Pinpoint the cell where the given text exists, returning its [x, y] midpoint coordinate. 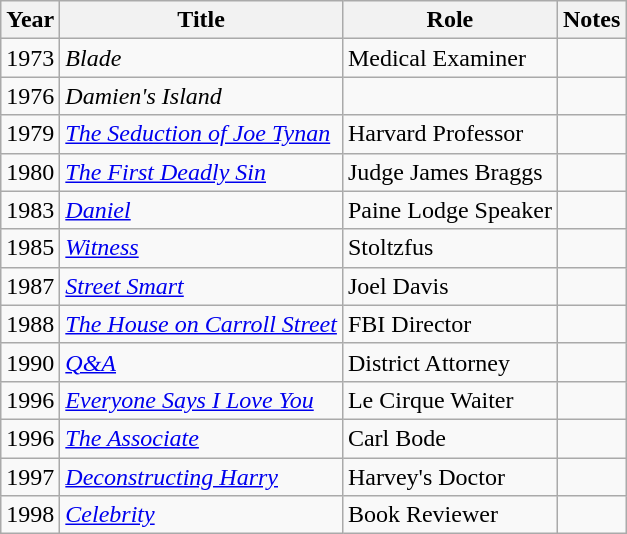
Le Cirque Waiter [450, 400]
The First Deadly Sin [202, 172]
Medical Examiner [450, 58]
Role [450, 20]
District Attorney [450, 362]
1988 [30, 324]
Year [30, 20]
1976 [30, 96]
Harvey's Doctor [450, 477]
1987 [30, 286]
1979 [30, 134]
Stoltzfus [450, 248]
Paine Lodge Speaker [450, 210]
1973 [30, 58]
Daniel [202, 210]
The Associate [202, 438]
The House on Carroll Street [202, 324]
Street Smart [202, 286]
Harvard Professor [450, 134]
Judge James Braggs [450, 172]
Deconstructing Harry [202, 477]
The Seduction of Joe Tynan [202, 134]
Book Reviewer [450, 515]
Joel Davis [450, 286]
Notes [591, 20]
1990 [30, 362]
Celebrity [202, 515]
1985 [30, 248]
Blade [202, 58]
FBI Director [450, 324]
Damien's Island [202, 96]
Q&A [202, 362]
1997 [30, 477]
Carl Bode [450, 438]
1983 [30, 210]
1980 [30, 172]
Title [202, 20]
Everyone Says I Love You [202, 400]
1998 [30, 515]
Witness [202, 248]
